Capture the cell that displays the provided text and extract its [x, y] central coordinate. 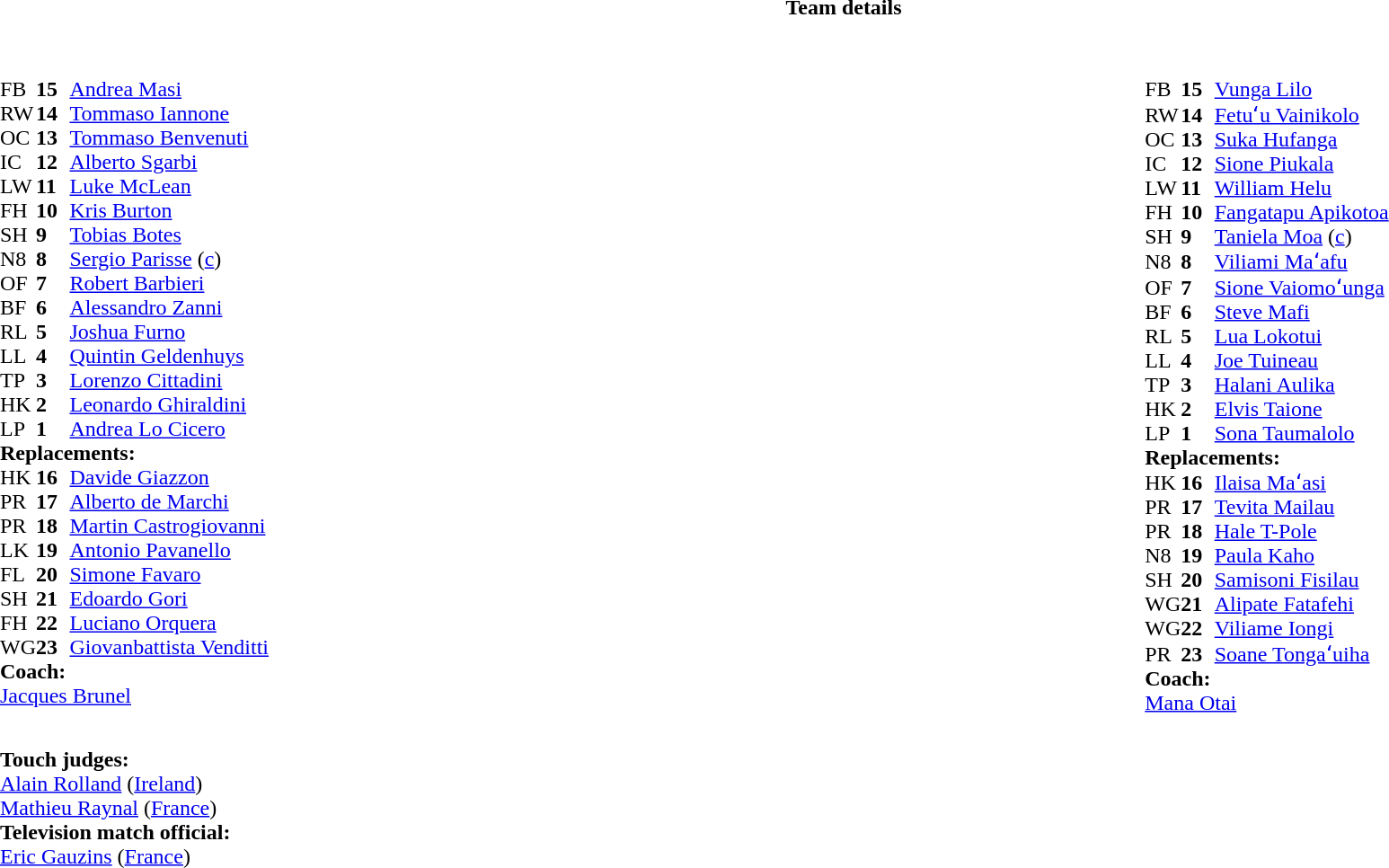
Fangatapu Apikotoa [1302, 212]
Edoardo Gori [169, 598]
Tobias Botes [169, 235]
Viliami Maʻafu [1302, 261]
Alipate Fatafehi [1302, 604]
Robert Barbieri [169, 284]
Ilaisa Maʻasi [1302, 482]
Mana Otai [1267, 703]
Tevita Mailau [1302, 507]
Hale T-Pole [1302, 532]
Steve Mafi [1302, 313]
Viliame Iongi [1302, 629]
Paula Kaho [1302, 555]
Luke McLean [169, 187]
FL [18, 575]
Vunga Lilo [1302, 90]
Tommaso Iannone [169, 113]
Andrea Lo Cicero [169, 430]
Alessandro Zanni [169, 307]
Giovanbattista Venditti [169, 647]
Joe Tuineau [1302, 361]
Suka Hufanga [1302, 140]
Davide Giazzon [169, 478]
Antonio Pavanello [169, 550]
Halani Aulika [1302, 385]
Kris Burton [169, 210]
Sione Piukala [1302, 164]
Jacques Brunel [135, 695]
Sione Vaiomoʻunga [1302, 287]
Lorenzo Cittadini [169, 381]
Andrea Masi [169, 90]
Fetuʻu Vainikolo [1302, 114]
Taniela Moa (c) [1302, 237]
Tommaso Benvenuti [169, 138]
Lua Lokotui [1302, 336]
Alberto de Marchi [169, 501]
LK [18, 550]
Martin Castrogiovanni [169, 527]
Leonardo Ghiraldini [169, 404]
Luciano Orquera [169, 624]
Sona Taumalolo [1302, 433]
Sergio Parisse (c) [169, 259]
Alberto Sgarbi [169, 162]
Joshua Furno [169, 332]
Simone Favaro [169, 575]
Quintin Geldenhuys [169, 356]
Soane Tongaʻuiha [1302, 653]
William Helu [1302, 189]
Elvis Taione [1302, 410]
Samisoni Fisilau [1302, 580]
